Detect which cell encompasses the target text, then output its [x, y] center coordinate. 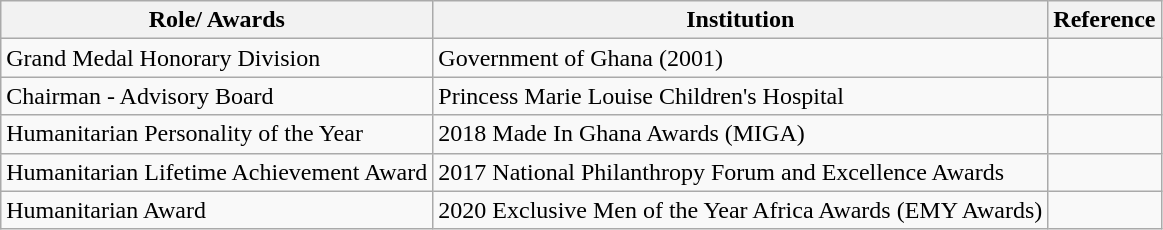
Princess Marie Louise Children's Hospital [740, 96]
Humanitarian Personality of the Year [217, 134]
Humanitarian Award [217, 210]
2017 National Philanthropy Forum and Excellence Awards [740, 172]
Reference [1104, 20]
Role/ Awards [217, 20]
Institution [740, 20]
Humanitarian Lifetime Achievement Award [217, 172]
Grand Medal Honorary Division [217, 58]
Government of Ghana (2001) [740, 58]
2018 Made In Ghana Awards (MIGA) [740, 134]
Chairman - Advisory Board [217, 96]
2020 Exclusive Men of the Year Africa Awards (EMY Awards) [740, 210]
